For the text-containing cell, return its midpoint in (x, y) coordinate format. 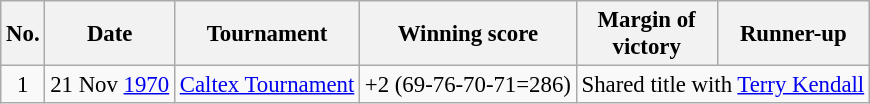
Shared title with Terry Kendall (722, 85)
1 (23, 85)
+2 (69-76-70-71=286) (468, 85)
No. (23, 34)
Tournament (266, 34)
Caltex Tournament (266, 85)
Date (110, 34)
Winning score (468, 34)
21 Nov 1970 (110, 85)
Margin ofvictory (646, 34)
Runner-up (793, 34)
